Identify which cell holds the provided text, then report its [x, y] central coordinate. 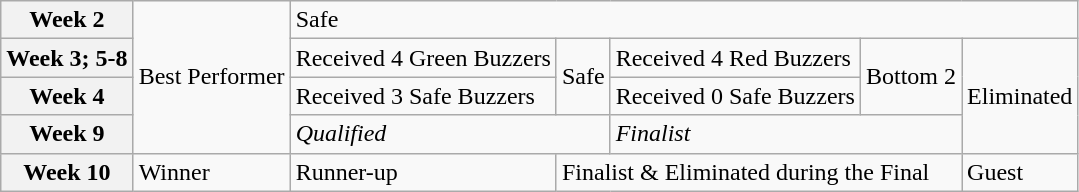
Week 10 [67, 172]
Finalist [786, 134]
Week 3; 5-8 [67, 58]
Week 2 [67, 20]
Bottom 2 [910, 77]
Week 4 [67, 96]
Received 0 Safe Buzzers [735, 96]
Week 9 [67, 134]
Eliminated [1020, 96]
Guest [1020, 172]
Received 4 Red Buzzers [735, 58]
Qualified [450, 134]
Received 4 Green Buzzers [423, 58]
Finalist & Eliminated during the Final [758, 172]
Received 3 Safe Buzzers [423, 96]
Winner [212, 172]
Best Performer [212, 77]
Runner-up [423, 172]
